Detect which cell encompasses the target text, then output its [x, y] center coordinate. 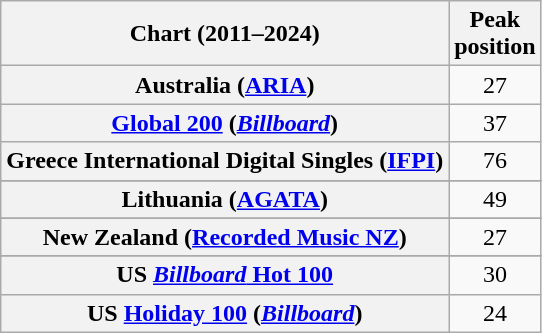
US Holiday 100 (Billboard) [225, 313]
37 [495, 123]
76 [495, 161]
49 [495, 199]
Greece International Digital Singles (IFPI) [225, 161]
30 [495, 275]
Peakposition [495, 34]
Australia (ARIA) [225, 85]
US Billboard Hot 100 [225, 275]
24 [495, 313]
Chart (2011–2024) [225, 34]
New Zealand (Recorded Music NZ) [225, 237]
Lithuania (AGATA) [225, 199]
Global 200 (Billboard) [225, 123]
